Find where the given text appears and provide that cell's center as (x, y) coordinate. 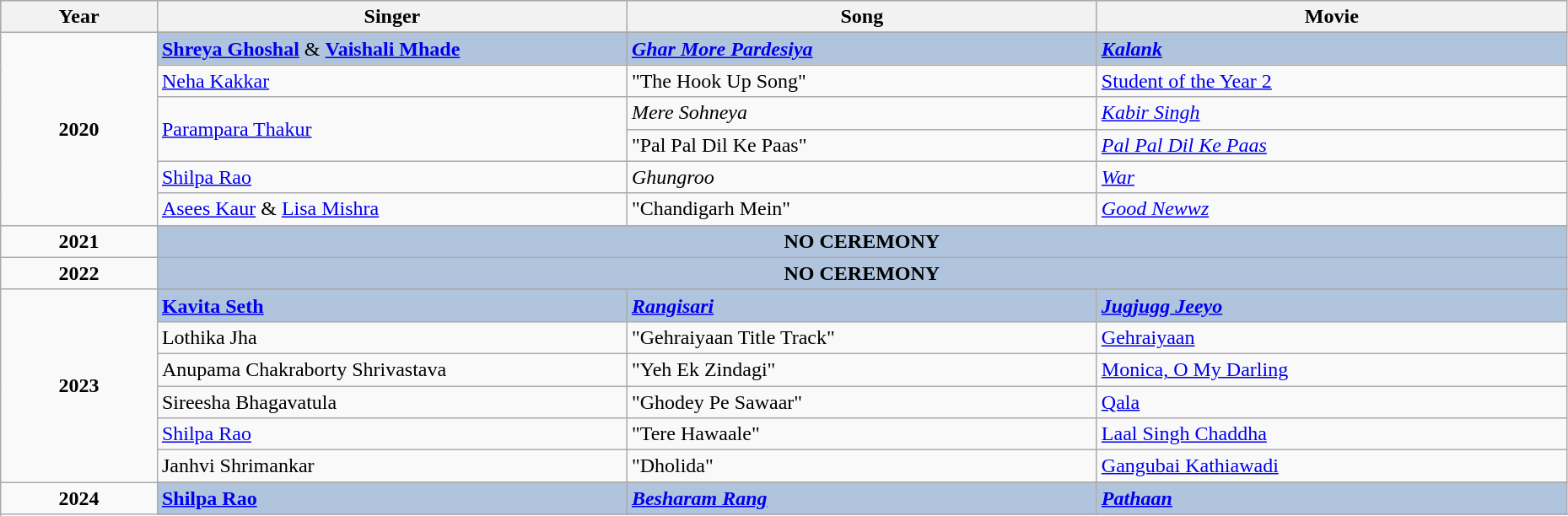
Lothika Jha (391, 337)
Song (862, 17)
Parampara Thakur (391, 129)
"Chandigarh Mein" (862, 209)
Kavita Seth (391, 305)
Laal Singh Chaddha (1331, 434)
Kabir Singh (1331, 113)
2023 (79, 385)
Sireesha Bhagavatula (391, 402)
Movie (1331, 17)
Besharam Rang (862, 498)
"The Hook Up Song" (862, 81)
2021 (79, 241)
"Gehraiyaan Title Track" (862, 337)
2020 (79, 129)
Year (79, 17)
"Pal Pal Dil Ke Paas" (862, 145)
Gangubai Kathiawadi (1331, 466)
2024 (79, 498)
Student of the Year 2 (1331, 81)
Asees Kaur & Lisa Mishra (391, 209)
Qala (1331, 402)
Mere Sohneya (862, 113)
War (1331, 177)
Shreya Ghoshal & Vaishali Mhade (391, 49)
Kalank (1331, 49)
Janhvi Shrimankar (391, 466)
Anupama Chakraborty Shrivastava (391, 369)
Ghar More Pardesiya (862, 49)
Jugjugg Jeeyo (1331, 305)
Rangisari (862, 305)
Ghungroo (862, 177)
Pathaan (1331, 498)
Neha Kakkar (391, 81)
Singer (391, 17)
Monica, O My Darling (1331, 369)
"Ghodey Pe Sawaar" (862, 402)
Pal Pal Dil Ke Paas (1331, 145)
"Yeh Ek Zindagi" (862, 369)
"Tere Hawaale" (862, 434)
2022 (79, 273)
Good Newwz (1331, 209)
"Dholida" (862, 466)
Gehraiyaan (1331, 337)
